Return the (x, y) coordinate for the center point of the cell that contains the specified text.  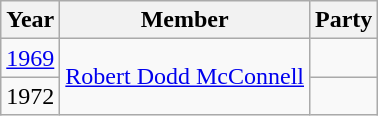
Member (185, 20)
Party (344, 20)
1969 (30, 58)
Year (30, 20)
Robert Dodd McConnell (185, 77)
1972 (30, 96)
